Locate the cell with the specified text and output its (X, Y) center coordinate. 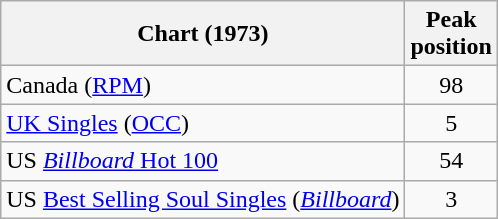
Chart (1973) (203, 34)
3 (451, 199)
US Billboard Hot 100 (203, 161)
UK Singles (OCC) (203, 123)
Canada (RPM) (203, 85)
54 (451, 161)
5 (451, 123)
Peakposition (451, 34)
US Best Selling Soul Singles (Billboard) (203, 199)
98 (451, 85)
